Determine the (X, Y) coordinate at the center of the cell enclosing the given text.  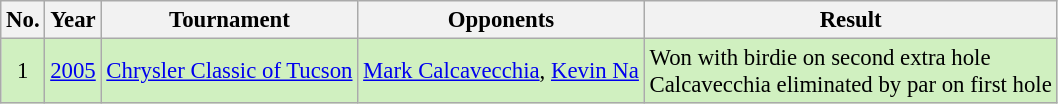
No. (23, 20)
1 (23, 72)
Chrysler Classic of Tucson (230, 72)
Tournament (230, 20)
Year (73, 20)
Opponents (501, 20)
Won with birdie on second extra holeCalcavecchia eliminated by par on first hole (850, 72)
Result (850, 20)
Mark Calcavecchia, Kevin Na (501, 72)
2005 (73, 72)
